Find where the given text appears and provide that cell's center as [X, Y] coordinate. 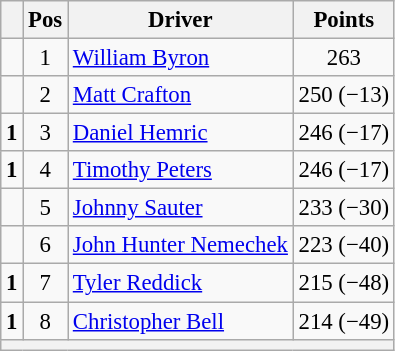
8 [46, 321]
Johnny Sauter [181, 208]
6 [46, 245]
214 (−49) [344, 321]
William Byron [181, 58]
215 (−48) [344, 283]
Daniel Hemric [181, 133]
2 [46, 95]
263 [344, 58]
Pos [46, 20]
223 (−40) [344, 245]
Matt Crafton [181, 95]
3 [46, 133]
5 [46, 208]
4 [46, 170]
7 [46, 283]
Driver [181, 20]
Tyler Reddick [181, 283]
233 (−30) [344, 208]
Timothy Peters [181, 170]
John Hunter Nemechek [181, 245]
Points [344, 20]
Christopher Bell [181, 321]
250 (−13) [344, 95]
